Search for the cell housing the specified text and yield its [X, Y] center coordinate. 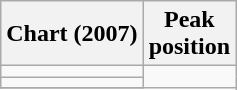
Peakposition [189, 34]
Chart (2007) [72, 34]
